Extract the [X, Y] coordinate from the center of the cell holding the provided text.  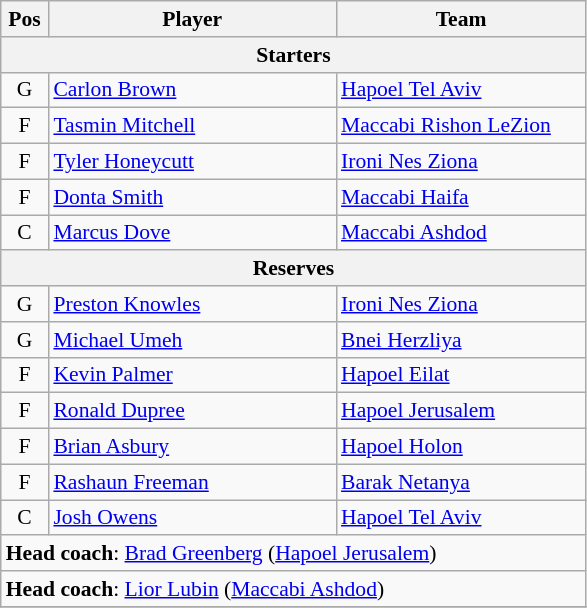
Marcus Dove [192, 233]
Barak Netanya [461, 482]
Rashaun Freeman [192, 482]
Starters [294, 55]
Josh Owens [192, 518]
Brian Asbury [192, 447]
Team [461, 19]
Ronald Dupree [192, 411]
Donta Smith [192, 197]
Hapoel Eilat [461, 375]
Player [192, 19]
Maccabi Haifa [461, 197]
Tasmin Mitchell [192, 126]
Reserves [294, 269]
Hapoel Holon [461, 447]
Head coach: Brad Greenberg (Hapoel Jerusalem) [294, 554]
Michael Umeh [192, 340]
Kevin Palmer [192, 375]
Maccabi Ashdod [461, 233]
Preston Knowles [192, 304]
Carlon Brown [192, 90]
Maccabi Rishon LeZion [461, 126]
Tyler Honeycutt [192, 162]
Head coach: Lior Lubin (Maccabi Ashdod) [294, 589]
Bnei Herzliya [461, 340]
Pos [25, 19]
Hapoel Jerusalem [461, 411]
